Return (x, y) of the center of cell containing provided text 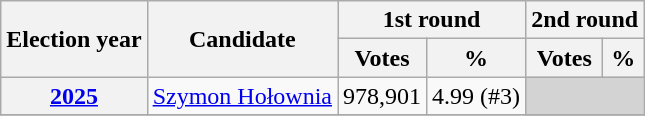
Election year (74, 39)
Candidate (242, 39)
2025 (74, 96)
978,901 (382, 96)
2nd round (585, 20)
Szymon Hołownia (242, 96)
1st round (432, 20)
4.99 (#3) (476, 96)
